From the cell containing the given text, extract its center point as [x, y] coordinate. 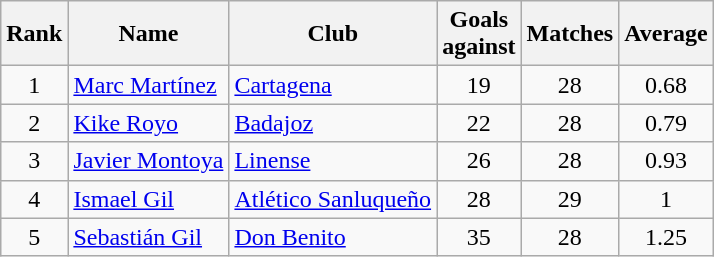
0.79 [666, 123]
0.93 [666, 161]
Linense [333, 161]
22 [479, 123]
19 [479, 85]
Kike Royo [148, 123]
2 [34, 123]
Javier Montoya [148, 161]
Badajoz [333, 123]
Name [148, 34]
Atlético Sanluqueño [333, 199]
Goals against [479, 34]
29 [570, 199]
Cartagena [333, 85]
Matches [570, 34]
5 [34, 237]
Club [333, 34]
Average [666, 34]
Marc Martínez [148, 85]
Sebastián Gil [148, 237]
1.25 [666, 237]
26 [479, 161]
4 [34, 199]
3 [34, 161]
0.68 [666, 85]
Rank [34, 34]
Don Benito [333, 237]
35 [479, 237]
Ismael Gil [148, 199]
